Find where the given text appears and provide that cell's center as [x, y] coordinate. 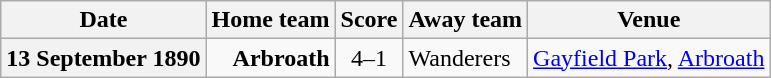
Arbroath [270, 58]
Date [104, 20]
Score [369, 20]
Home team [270, 20]
Gayfield Park, Arbroath [649, 58]
Wanderers [466, 58]
4–1 [369, 58]
13 September 1890 [104, 58]
Away team [466, 20]
Venue [649, 20]
